Detect which cell encompasses the target text, then output its (X, Y) center coordinate. 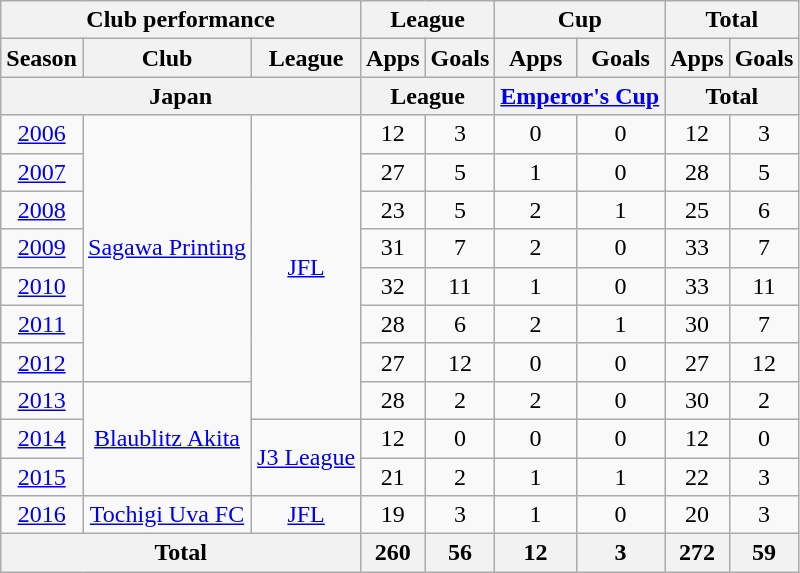
Tochigi Uva FC (166, 515)
56 (460, 553)
32 (393, 286)
2008 (42, 210)
Club performance (181, 20)
20 (697, 515)
272 (697, 553)
2007 (42, 172)
2009 (42, 248)
23 (393, 210)
260 (393, 553)
2011 (42, 324)
2016 (42, 515)
2013 (42, 400)
59 (764, 553)
Season (42, 58)
Japan (181, 96)
Emperor's Cup (580, 96)
2010 (42, 286)
2006 (42, 134)
22 (697, 477)
2015 (42, 477)
2014 (42, 438)
2012 (42, 362)
Blaublitz Akita (166, 438)
21 (393, 477)
J3 League (306, 457)
Cup (580, 20)
Sagawa Printing (166, 248)
19 (393, 515)
25 (697, 210)
31 (393, 248)
Club (166, 58)
